Provide the (x, y) coordinate of the cell's center where the given text is located.  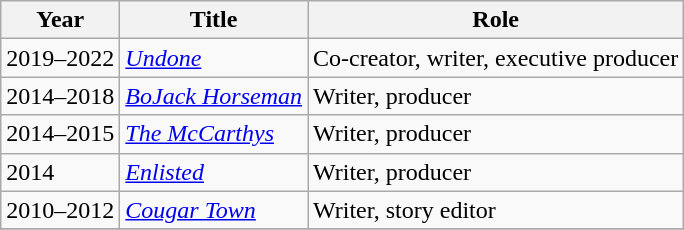
Undone (214, 58)
2019–2022 (60, 58)
2014 (60, 172)
BoJack Horseman (214, 96)
Title (214, 20)
Cougar Town (214, 210)
The McCarthys (214, 134)
Co-creator, writer, executive producer (496, 58)
2014–2018 (60, 96)
Writer, story editor (496, 210)
Role (496, 20)
2014–2015 (60, 134)
2010–2012 (60, 210)
Year (60, 20)
Enlisted (214, 172)
